Pinpoint the cell where the given text exists, returning its (X, Y) midpoint coordinate. 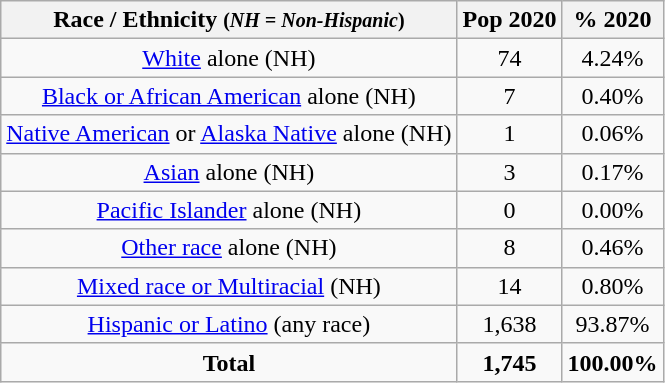
Native American or Alaska Native alone (NH) (229, 134)
Race / Ethnicity (NH = Non-Hispanic) (229, 20)
8 (510, 248)
93.87% (612, 324)
Other race alone (NH) (229, 248)
White alone (NH) (229, 58)
0.46% (612, 248)
Pacific Islander alone (NH) (229, 210)
100.00% (612, 362)
14 (510, 286)
Hispanic or Latino (any race) (229, 324)
Pop 2020 (510, 20)
Asian alone (NH) (229, 172)
0 (510, 210)
Mixed race or Multiracial (NH) (229, 286)
Black or African American alone (NH) (229, 96)
1 (510, 134)
0.00% (612, 210)
Total (229, 362)
7 (510, 96)
0.80% (612, 286)
3 (510, 172)
1,745 (510, 362)
0.40% (612, 96)
1,638 (510, 324)
74 (510, 58)
0.06% (612, 134)
0.17% (612, 172)
% 2020 (612, 20)
4.24% (612, 58)
